Return [x, y] of the center of cell containing provided text 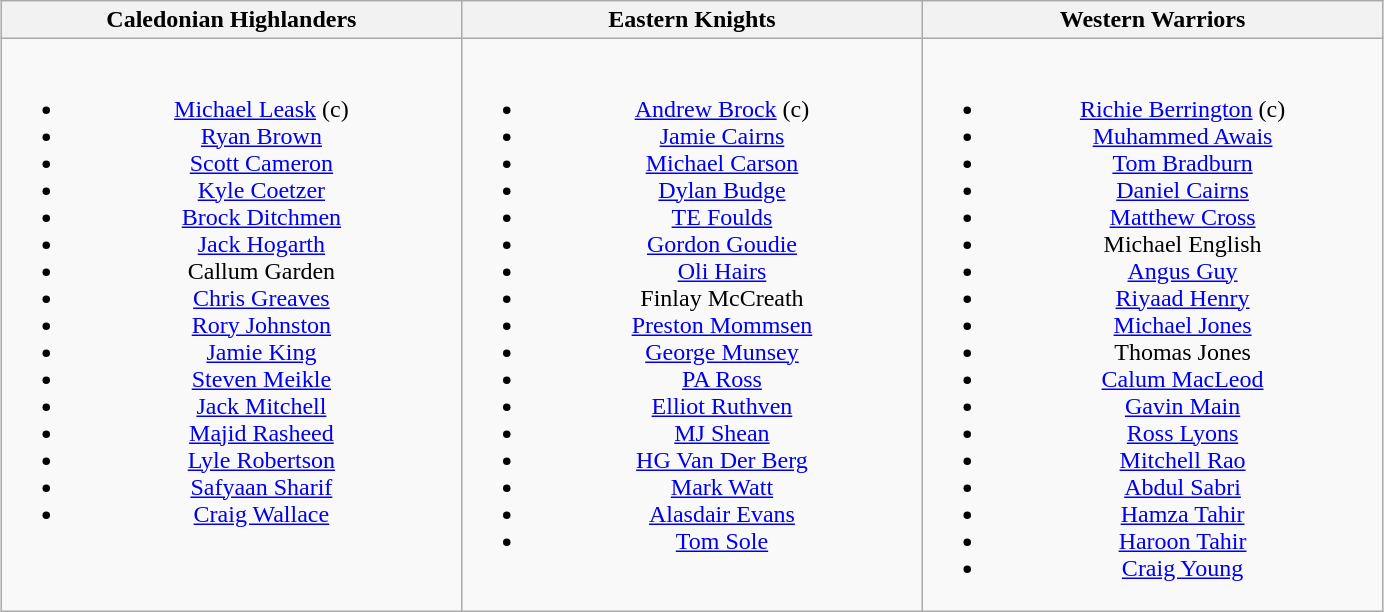
Western Warriors [1152, 20]
Eastern Knights [692, 20]
Caledonian Highlanders [232, 20]
